For the text-containing cell, return its midpoint in (X, Y) coordinate format. 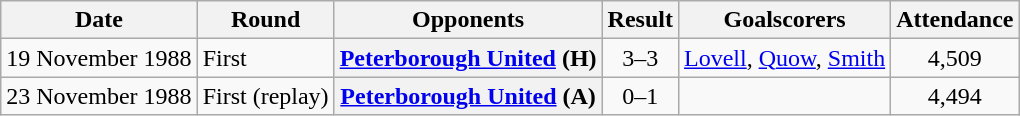
Result (640, 20)
Opponents (468, 20)
3–3 (640, 58)
4,494 (955, 96)
Round (266, 20)
First (266, 58)
Lovell, Quow, Smith (784, 58)
23 November 1988 (99, 96)
Date (99, 20)
Attendance (955, 20)
Peterborough United (H) (468, 58)
4,509 (955, 58)
Goalscorers (784, 20)
19 November 1988 (99, 58)
0–1 (640, 96)
Peterborough United (A) (468, 96)
First (replay) (266, 96)
